From the cell containing the given text, extract its center point as [X, Y] coordinate. 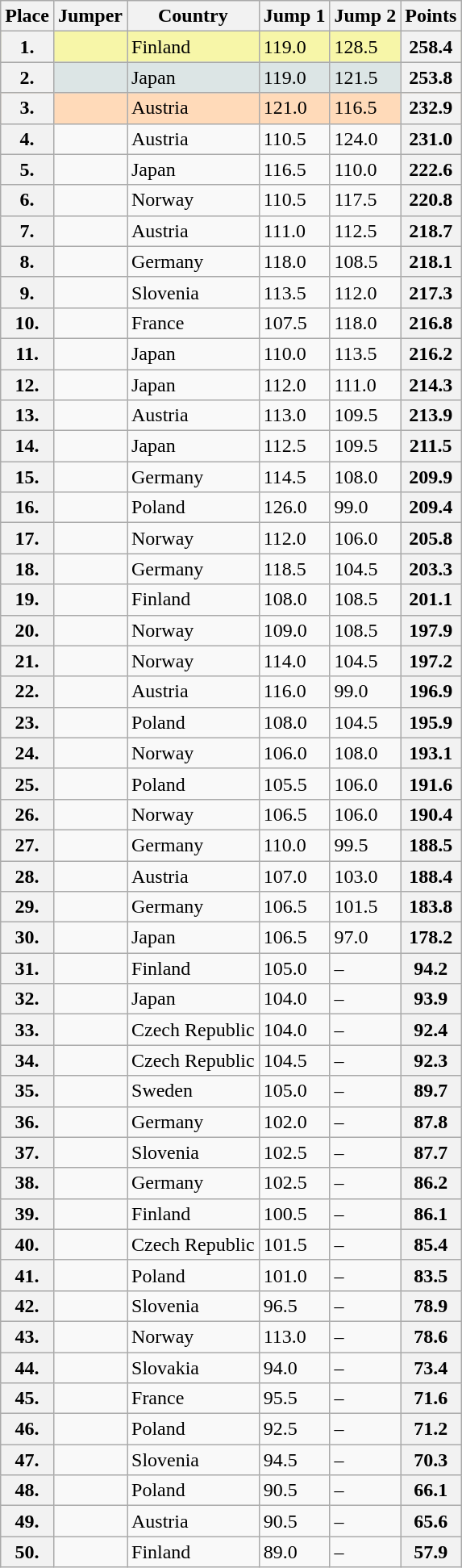
32. [27, 999]
93.9 [431, 999]
15. [27, 477]
231.0 [431, 139]
65.6 [431, 1521]
71.6 [431, 1399]
89.0 [294, 1552]
109.0 [294, 630]
94.5 [294, 1460]
103.0 [365, 876]
25. [27, 784]
30. [27, 938]
3. [27, 108]
214.3 [431, 385]
73.4 [431, 1368]
5. [27, 169]
178.2 [431, 938]
35. [27, 1091]
57.9 [431, 1552]
94.2 [431, 968]
85.4 [431, 1244]
222.6 [431, 169]
Slovakia [194, 1368]
253.8 [431, 77]
34. [27, 1060]
216.2 [431, 353]
2. [27, 77]
36. [27, 1122]
209.4 [431, 508]
50. [27, 1552]
195.9 [431, 722]
218.7 [431, 231]
209.9 [431, 477]
114.5 [294, 477]
205.8 [431, 538]
13. [27, 416]
31. [27, 968]
105.5 [294, 784]
92.5 [294, 1429]
48. [27, 1491]
107.0 [294, 876]
28. [27, 876]
191.6 [431, 784]
18. [27, 569]
78.6 [431, 1336]
258.4 [431, 47]
87.8 [431, 1122]
27. [27, 845]
1. [27, 47]
43. [27, 1336]
87.7 [431, 1152]
14. [27, 446]
78.9 [431, 1306]
47. [27, 1460]
197.9 [431, 630]
126.0 [294, 508]
22. [27, 692]
92.4 [431, 1030]
99.5 [365, 845]
95.5 [294, 1399]
21. [27, 661]
40. [27, 1244]
121.5 [365, 77]
190.4 [431, 814]
37. [27, 1152]
203.3 [431, 569]
24. [27, 753]
193.1 [431, 753]
7. [27, 231]
Jump 1 [294, 16]
33. [27, 1030]
Jumper [90, 16]
71.2 [431, 1429]
188.5 [431, 845]
45. [27, 1399]
232.9 [431, 108]
124.0 [365, 139]
12. [27, 385]
89.7 [431, 1091]
94.0 [294, 1368]
116.0 [294, 692]
6. [27, 200]
118.5 [294, 569]
46. [27, 1429]
Points [431, 16]
86.1 [431, 1214]
101.0 [294, 1275]
10. [27, 323]
23. [27, 722]
188.4 [431, 876]
Country [194, 16]
66.1 [431, 1491]
16. [27, 508]
218.1 [431, 261]
107.5 [294, 323]
183.8 [431, 907]
197.2 [431, 661]
26. [27, 814]
44. [27, 1368]
19. [27, 600]
86.2 [431, 1183]
38. [27, 1183]
9. [27, 292]
17. [27, 538]
216.8 [431, 323]
Place [27, 16]
20. [27, 630]
8. [27, 261]
70.3 [431, 1460]
196.9 [431, 692]
100.5 [294, 1214]
29. [27, 907]
114.0 [294, 661]
121.0 [294, 108]
217.3 [431, 292]
92.3 [431, 1060]
213.9 [431, 416]
201.1 [431, 600]
39. [27, 1214]
49. [27, 1521]
41. [27, 1275]
97.0 [365, 938]
128.5 [365, 47]
211.5 [431, 446]
42. [27, 1306]
83.5 [431, 1275]
Sweden [194, 1091]
117.5 [365, 200]
Jump 2 [365, 16]
11. [27, 353]
96.5 [294, 1306]
102.0 [294, 1122]
220.8 [431, 200]
4. [27, 139]
